Detect which cell encompasses the target text, then output its (X, Y) center coordinate. 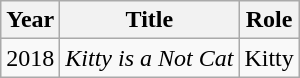
Year (30, 20)
Title (150, 20)
Role (269, 20)
Kitty (269, 58)
Kitty is a Not Cat (150, 58)
2018 (30, 58)
